Provide the (X, Y) coordinate of the cell's center where the given text is located.  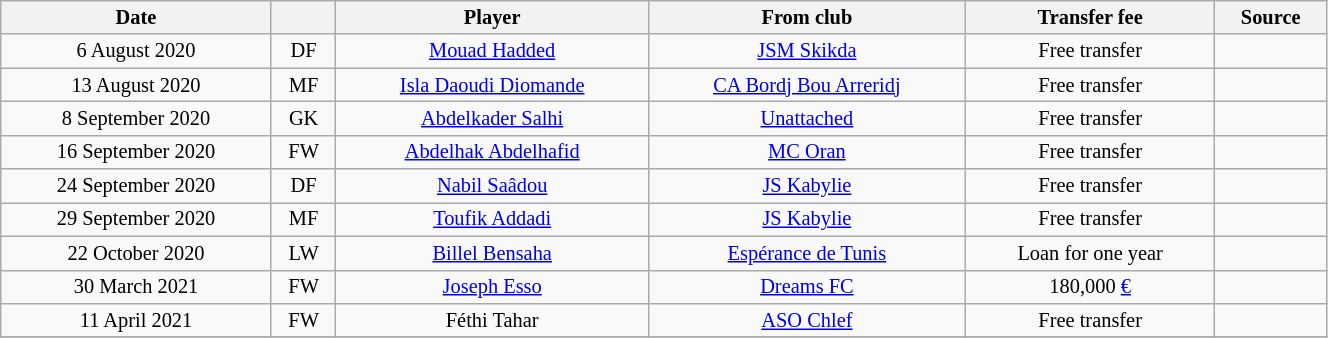
Espérance de Tunis (806, 253)
Mouad Hadded (492, 51)
CA Bordj Bou Arreridj (806, 85)
Billel Bensaha (492, 253)
Source (1271, 17)
LW (304, 253)
Isla Daoudi Diomande (492, 85)
JSM Skikda (806, 51)
13 August 2020 (136, 85)
Loan for one year (1090, 253)
Nabil Saâdou (492, 186)
22 October 2020 (136, 253)
16 September 2020 (136, 152)
Abdelkader Salhi (492, 118)
29 September 2020 (136, 219)
ASO Chlef (806, 320)
GK (304, 118)
8 September 2020 (136, 118)
Toufik Addadi (492, 219)
30 March 2021 (136, 287)
Féthi Tahar (492, 320)
Dreams FC (806, 287)
6 August 2020 (136, 51)
Unattached (806, 118)
180,000 € (1090, 287)
Abdelhak Abdelhafid (492, 152)
MC Oran (806, 152)
Transfer fee (1090, 17)
From club (806, 17)
Player (492, 17)
11 April 2021 (136, 320)
24 September 2020 (136, 186)
Joseph Esso (492, 287)
Date (136, 17)
